Provide the (x, y) coordinate of the cell's center where the given text is located.  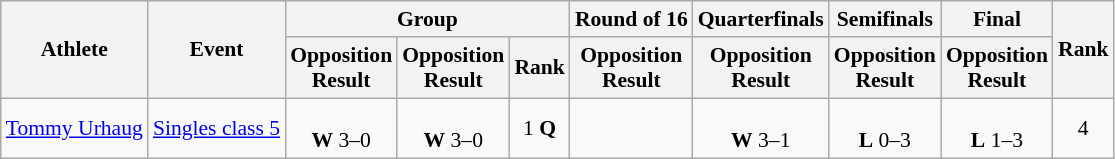
Athlete (74, 50)
Final (997, 19)
4 (1084, 128)
Event (216, 50)
Group (428, 19)
L 1–3 (997, 128)
Quarterfinals (761, 19)
Tommy Urhaug (74, 128)
W 3–1 (761, 128)
L 0–3 (885, 128)
Round of 16 (632, 19)
1 Q (540, 128)
Semifinals (885, 19)
Singles class 5 (216, 128)
